Scan for the cell matching the given text and deliver its (x, y) coordinate at center. 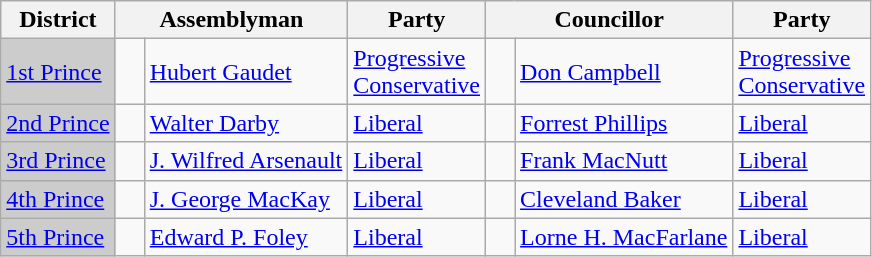
J. George MacKay (246, 199)
5th Prince (58, 237)
Edward P. Foley (246, 237)
Forrest Phillips (624, 123)
District (58, 20)
Cleveland Baker (624, 199)
Lorne H. MacFarlane (624, 237)
3rd Prince (58, 161)
Frank MacNutt (624, 161)
Councillor (610, 20)
Assemblyman (232, 20)
4th Prince (58, 199)
1st Prince (58, 72)
J. Wilfred Arsenault (246, 161)
Walter Darby (246, 123)
2nd Prince (58, 123)
Don Campbell (624, 72)
Hubert Gaudet (246, 72)
